Search for the cell housing the specified text and yield its (X, Y) center coordinate. 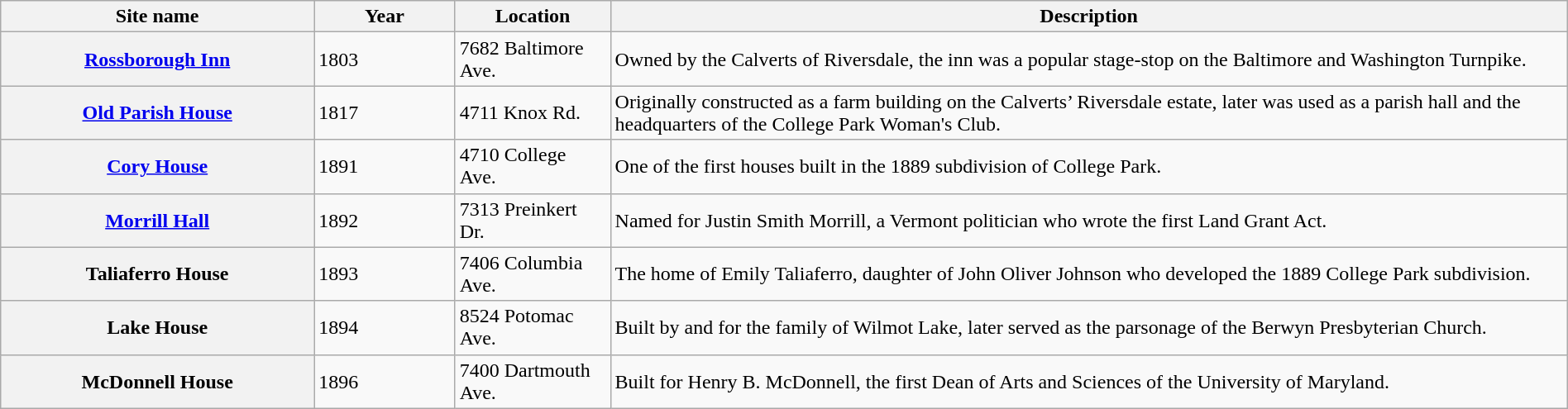
4710 College Ave. (533, 167)
Rossborough Inn (157, 59)
1896 (385, 382)
7682 Baltimore Ave. (533, 59)
Cory House (157, 167)
1803 (385, 59)
Owned by the Calverts of Riversdale, the inn was a popular stage-stop on the Baltimore and Washington Turnpike. (1088, 59)
Taliaferro House (157, 274)
7400 Dartmouth Ave. (533, 382)
7406 Columbia Ave. (533, 274)
1817 (385, 112)
Old Parish House (157, 112)
7313 Preinkert Dr. (533, 220)
Location (533, 17)
8524 Potomac Ave. (533, 327)
One of the first houses built in the 1889 subdivision of College Park. (1088, 167)
Description (1088, 17)
Lake House (157, 327)
1894 (385, 327)
Named for Justin Smith Morrill, a Vermont politician who wrote the first Land Grant Act. (1088, 220)
1892 (385, 220)
Built by and for the family of Wilmot Lake, later served as the parsonage of the Berwyn Presbyterian Church. (1088, 327)
Year (385, 17)
Morrill Hall (157, 220)
4711 Knox Rd. (533, 112)
McDonnell House (157, 382)
The home of Emily Taliaferro, daughter of John Oliver Johnson who developed the 1889 College Park subdivision. (1088, 274)
1893 (385, 274)
Site name (157, 17)
Built for Henry B. McDonnell, the first Dean of Arts and Sciences of the University of Maryland. (1088, 382)
1891 (385, 167)
